Determine the [X, Y] coordinate at the center of the cell enclosing the given text.  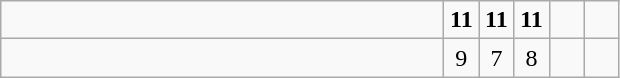
7 [496, 58]
8 [532, 58]
9 [462, 58]
